Detect which cell encompasses the target text, then output its [x, y] center coordinate. 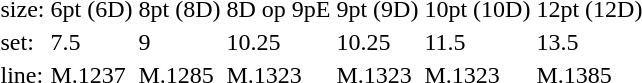
9 [180, 42]
11.5 [478, 42]
7.5 [92, 42]
